Identify which cell holds the provided text, then report its [x, y] central coordinate. 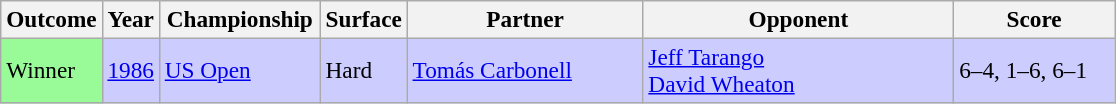
Outcome [52, 19]
Tomás Carbonell [525, 70]
1986 [130, 70]
Winner [52, 70]
Opponent [798, 19]
Hard [364, 70]
Championship [240, 19]
US Open [240, 70]
Partner [525, 19]
Year [130, 19]
Jeff Tarango David Wheaton [798, 70]
Surface [364, 19]
6–4, 1–6, 6–1 [1034, 70]
Score [1034, 19]
